Return [x, y] of the center of cell containing provided text 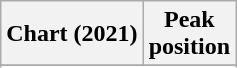
Chart (2021) [72, 34]
Peakposition [189, 34]
